Identify which cell holds the provided text, then report its (X, Y) central coordinate. 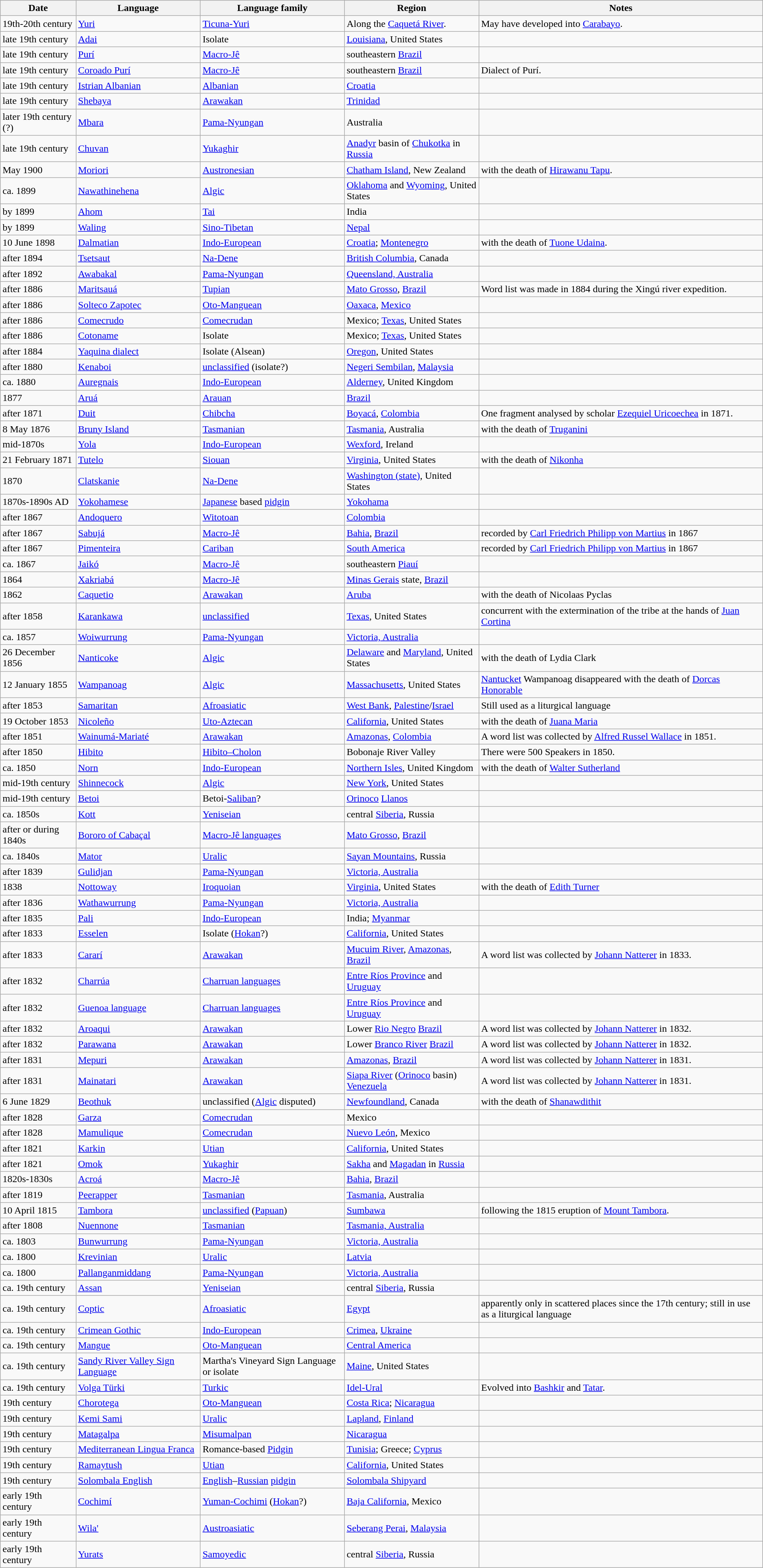
Chorotega (138, 1403)
Nicoleño (138, 721)
Northern Isles, United Kingdom (412, 767)
mid-1870s (38, 444)
1838 (38, 887)
Maine, United States (412, 1367)
Kott (138, 814)
West Bank, Palestine/Israel (412, 705)
19th-20th century (38, 24)
Yurats (138, 1554)
Solombala Shipyard (412, 1480)
Lapland, Finland (412, 1418)
Karkin (138, 1148)
Moriori (138, 170)
Sayan Mountains, Russia (412, 856)
Sino-Tibetan (272, 227)
May have developed into Carabayo. (621, 24)
Uto-Aztecan (272, 721)
Still used as a liturgical language (621, 705)
Oregon, United States (412, 351)
12 January 1855 (38, 685)
Norn (138, 767)
Maritsauá (138, 289)
Samoyedic (272, 1554)
ca. 1803 (38, 1241)
Massachusetts, United States (412, 685)
New York, United States (412, 783)
Date (38, 8)
A word list was collected by Alfred Russel Wallace in 1851. (621, 736)
Anadyr basin of Chukotka in Russia (412, 148)
Cotoname (138, 336)
after 1853 (38, 705)
India; Myanmar (412, 918)
Duit (138, 413)
after 1850 (38, 752)
Volga Türki (138, 1387)
after 1880 (38, 367)
Acroá (138, 1179)
1870s-1890s AD (38, 502)
Coroado Purí (138, 70)
1877 (38, 398)
ca. 1867 (38, 564)
after 1839 (38, 872)
Nawathinehena (138, 191)
Yokohama (412, 502)
1820s-1830s (38, 1179)
Caquetio (138, 595)
with the death of Edith Turner (621, 887)
Brazil (412, 398)
6 June 1829 (38, 1102)
21 February 1871 (38, 460)
Language family (272, 8)
There were 500 Speakers in 1850. (621, 752)
Comecrudo (138, 320)
1870 (38, 481)
Yuri (138, 24)
after 1836 (38, 903)
Assan (138, 1288)
Nuevo León, Mexico (412, 1133)
Istrian Albanian (138, 86)
1864 (38, 579)
Peerapper (138, 1195)
ca. 1857 (38, 637)
Ticuna-Yuri (272, 24)
with the death of Nicolaas Pyclas (621, 595)
Dalmatian (138, 243)
Austroasiatic (272, 1528)
Nanticoke (138, 658)
Tambora (138, 1210)
Betoi (138, 799)
Jaikó (138, 564)
Newfoundland, Canada (412, 1102)
Wathawurrung (138, 903)
Croatia (412, 86)
Region (412, 8)
Mangue (138, 1346)
Idel-Ural (412, 1387)
Cararí (138, 954)
Croatia; Montenegro (412, 243)
Garza (138, 1117)
Turkic (272, 1387)
Latvia (412, 1257)
Shinnecock (138, 783)
Nepal (412, 227)
Ahom (138, 211)
Mexico (412, 1117)
Egypt (412, 1309)
Andoquero (138, 518)
Pallanganmiddang (138, 1272)
after 1835 (38, 918)
Washington (state), United States (412, 481)
Ramaytush (138, 1465)
Negeri Sembilan, Malaysia (412, 367)
with the death of Hirawanu Tapu. (621, 170)
Albanian (272, 86)
Matagalpa (138, 1434)
10 June 1898 (38, 243)
Nottoway (138, 887)
ca. 1850s (38, 814)
Gulidjan (138, 872)
Mainatari (138, 1081)
Wampanoag (138, 685)
Pali (138, 918)
concurrent with the extermination of the tribe at the hands of Juan Cortina (621, 616)
Tupian (272, 289)
unclassified (272, 616)
ca. 1899 (38, 191)
Nuennone (138, 1226)
Alderney, United Kingdom (412, 382)
Crimea, Ukraine (412, 1330)
Mbara (138, 122)
Yokohamese (138, 502)
Tutelo (138, 460)
following the 1815 eruption of Mount Tambora. (621, 1210)
Nicaragua (412, 1434)
with the death of Walter Sutherland (621, 767)
after 1808 (38, 1226)
Delaware and Maryland, United States (412, 658)
Hibito–Cholon (272, 752)
Bruny Island (138, 429)
Adai (138, 39)
10 April 1815 (38, 1210)
ca. 1840s (38, 856)
Kemi Sami (138, 1418)
Purí (138, 55)
Sakha and Magadan in Russia (412, 1164)
Charrúa (138, 981)
Amazonas, Colombia (412, 736)
Trinidad (412, 101)
Isolate (Hokan?) (272, 934)
Orinoco Llanos (412, 799)
Samaritan (138, 705)
English–Russian pidgin (272, 1480)
Krevinian (138, 1257)
Isolate (Alsean) (272, 351)
Iroquoian (272, 887)
19 October 1853 (38, 721)
Tsetsaut (138, 258)
India (412, 211)
Beothuk (138, 1102)
unclassified (Papuan) (272, 1210)
Sandy River Valley Sign Language (138, 1367)
Nantucket Wampanoag disappeared with the death of Dorcas Honorable (621, 685)
after 1894 (38, 258)
Louisiana, United States (412, 39)
Siapa River (Orinoco basin) Venezuela (412, 1081)
Wexford, Ireland (412, 444)
Chatham Island, New Zealand (412, 170)
Wainumá-Mariaté (138, 736)
Word list was made in 1884 during the Xingú river expedition. (621, 289)
Omok (138, 1164)
after or during 1840s (38, 835)
Evolved into Bashkir and Tatar. (621, 1387)
Karankawa (138, 616)
Betoi-Saliban? (272, 799)
Aruba (412, 595)
British Columbia, Canada (412, 258)
A word list was collected by Johann Natterer in 1833. (621, 954)
Yaquina dialect (138, 351)
Japanese based pidgin (272, 502)
8 May 1876 (38, 429)
with the death of Nikonha (621, 460)
Aroaqui (138, 1028)
Arauan (272, 398)
Colombia (412, 518)
ca. 1880 (38, 382)
One fragment analysed by scholar Ezequiel Uricoechea in 1871. (621, 413)
with the death of Tuone Udaina. (621, 243)
Notes (621, 8)
Chibcha (272, 413)
unclassified (Algic disputed) (272, 1102)
Central America (412, 1346)
Lower Rio Negro Brazil (412, 1028)
Yola (138, 444)
Dialect of Purí. (621, 70)
Sumbawa (412, 1210)
Romance-based Pidgin (272, 1449)
Mucuim River, Amazonas, Brazil (412, 954)
Awabakal (138, 274)
Mediterranean Lingua Franca (138, 1449)
after 1819 (38, 1195)
after 1858 (38, 616)
Aruá (138, 398)
Along the Caquetá River. (412, 24)
Guenoa language (138, 1007)
Coptic (138, 1309)
Xakriabá (138, 579)
Kenaboi (138, 367)
after 1884 (38, 351)
Misumalpan (272, 1434)
Crimean Gothic (138, 1330)
Martha's Vineyard Sign Language or isolate (272, 1367)
Pimenteira (138, 548)
Boyacá, Colombia (412, 413)
Woiwurrung (138, 637)
Yuman-Cochimi (Hokan?) (272, 1501)
after 1871 (38, 413)
with the death of Shanawdithit (621, 1102)
Sabujá (138, 533)
Chuvan (138, 148)
Shebaya (138, 101)
Bobonaje River Valley (412, 752)
after 1851 (38, 736)
26 December 1856 (38, 658)
Seberang Perai, Malaysia (412, 1528)
Parawana (138, 1044)
Baja California, Mexico (412, 1501)
Hibito (138, 752)
Clatskanie (138, 481)
South America (412, 548)
after 1892 (38, 274)
apparently only in scattered places since the 17th century; still in use as a liturgical language (621, 1309)
Auregnais (138, 382)
Siouan (272, 460)
ca. 1850 (38, 767)
Solteco Zapotec (138, 305)
with the death of Lydia Clark (621, 658)
Queensland, Australia (412, 274)
Cochimí (138, 1501)
May 1900 (38, 170)
Mamulique (138, 1133)
Austronesian (272, 170)
Lower Branco River Brazil (412, 1044)
Cariban (272, 548)
Mator (138, 856)
Oklahoma and Wyoming, United States (412, 191)
Mepuri (138, 1060)
with the death of Juana Maria (621, 721)
Texas, United States (412, 616)
Waling (138, 227)
Language (138, 8)
Macro-Jê languages (272, 835)
southeastern Piauí (412, 564)
Amazonas, Brazil (412, 1060)
Bunwurrung (138, 1241)
Bororo of Cabaçal (138, 835)
Minas Gerais state, Brazil (412, 579)
later 19th century (?) (38, 122)
1862 (38, 595)
Witotoan (272, 518)
Wila' (138, 1528)
Costa Rica; Nicaragua (412, 1403)
unclassified (isolate?) (272, 367)
Tai (272, 211)
Oaxaca, Mexico (412, 305)
with the death of Truganini (621, 429)
Australia (412, 122)
Esselen (138, 934)
Solombala English (138, 1480)
Tunisia; Greece; Cyprus (412, 1449)
